Locate the cell with the specified text and output its (X, Y) center coordinate. 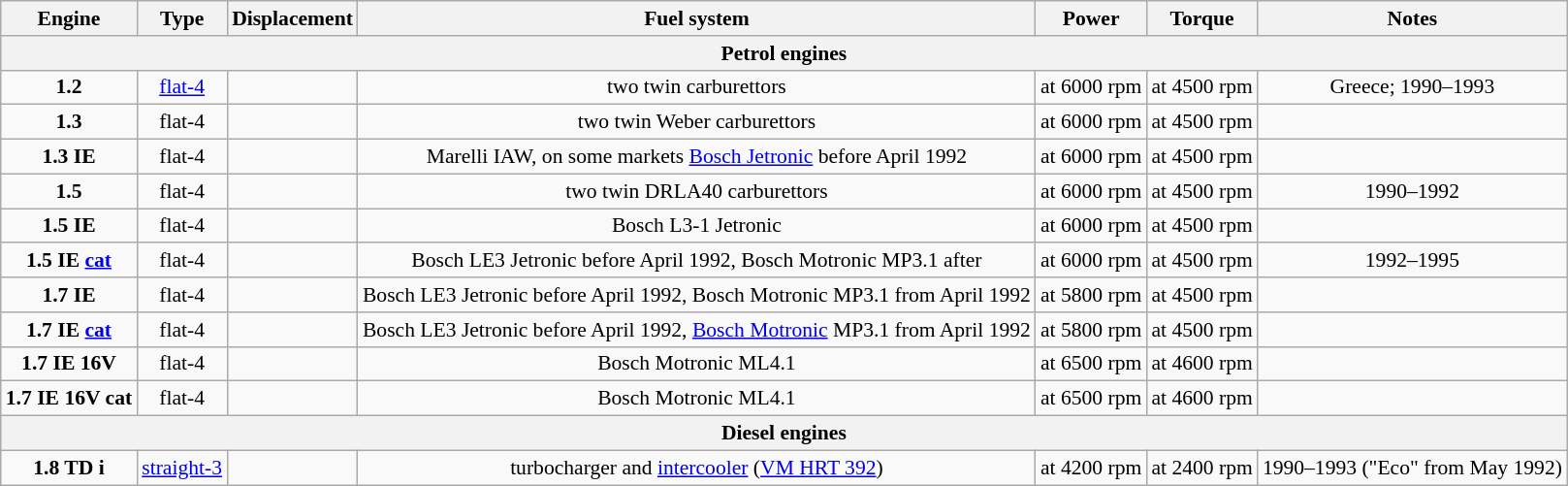
1.7 IE 16V cat (69, 399)
Type (182, 18)
1.7 IE cat (69, 330)
1.3 IE (69, 157)
1.3 (69, 122)
turbocharger and intercooler (VM HRT 392) (696, 468)
two twin carburettors (696, 87)
Marelli IAW, on some markets Bosch Jetronic before April 1992 (696, 157)
1990–1992 (1412, 191)
two twin DRLA40 carburettors (696, 191)
Fuel system (696, 18)
Petrol engines (784, 53)
Engine (69, 18)
straight-3 (182, 468)
1.7 IE (69, 295)
1990–1993 ("Eco" from May 1992) (1412, 468)
1.2 (69, 87)
1.5 (69, 191)
Bosch L3-1 Jetronic (696, 226)
at 2400 rpm (1201, 468)
1.8 TD i (69, 468)
at 4200 rpm (1091, 468)
Diesel engines (784, 434)
Greece; 1990–1993 (1412, 87)
1.5 IE cat (69, 261)
Torque (1201, 18)
Bosch LE3 Jetronic before April 1992, Bosch Motronic MP3.1 after (696, 261)
1992–1995 (1412, 261)
1.7 IE 16V (69, 364)
Notes (1412, 18)
Power (1091, 18)
two twin Weber carburettors (696, 122)
Displacement (293, 18)
1.5 IE (69, 226)
